Provide the [X, Y] coordinate of the cell's center where the given text is located.  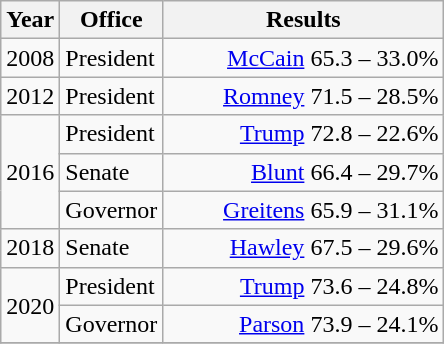
Greitens 65.9 – 31.1% [304, 210]
Blunt 66.4 – 29.7% [304, 172]
Parson 73.9 – 24.1% [304, 324]
Office [112, 20]
Trump 72.8 – 22.6% [304, 134]
2012 [30, 96]
Hawley 67.5 – 29.6% [304, 248]
Trump 73.6 – 24.8% [304, 286]
2008 [30, 58]
2018 [30, 248]
Results [304, 20]
2020 [30, 305]
McCain 65.3 – 33.0% [304, 58]
Year [30, 20]
2016 [30, 172]
Romney 71.5 – 28.5% [304, 96]
